Locate the cell with the specified text and output its [X, Y] center coordinate. 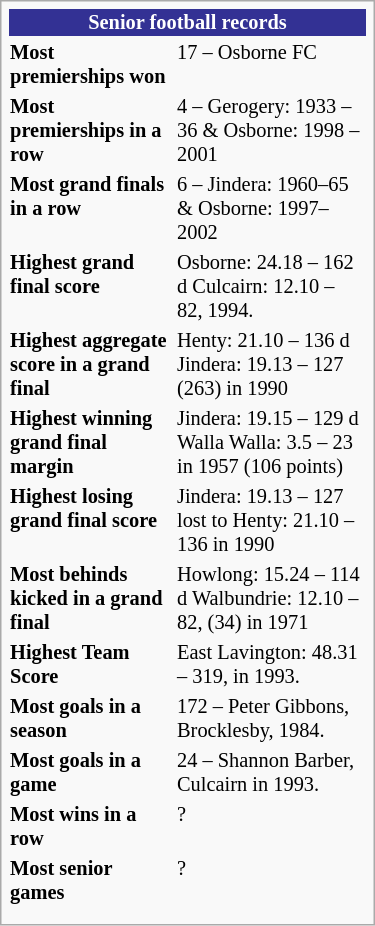
Most grand finals in a row [91, 208]
Most premierships won [91, 64]
Highest losing grand final score [91, 520]
4 – Gerogery: 1933 – 36 & Osborne: 1998 – 2001 [272, 130]
6 – Jindera: 1960–65 & Osborne: 1997–2002 [272, 208]
Most goals in a season [91, 718]
Most behinds kicked in a grand final [91, 598]
Osborne: 24.18 – 162 d Culcairn: 12.10 – 82, 1994. [272, 286]
Senior football records [188, 22]
Most wins in a row [91, 826]
East Lavington: 48.31 – 319, in 1993. [272, 664]
Highest grand final score [91, 286]
Jindera: 19.13 – 127 lost to Henty: 21.10 – 136 in 1990 [272, 520]
172 – Peter Gibbons, Brocklesby, 1984. [272, 718]
Highest Team Score [91, 664]
Howlong: 15.24 – 114 d Walbundrie: 12.10 – 82, (34) in 1971 [272, 598]
Highest aggregate score in a grand final [91, 364]
Most premierships in a row [91, 130]
Highest winning grand final margin [91, 442]
Jindera: 19.15 – 129 d Walla Walla: 3.5 – 23 in 1957 (106 points) [272, 442]
Most goals in a game [91, 772]
Henty: 21.10 – 136 d Jindera: 19.13 – 127 (263) in 1990 [272, 364]
17 – Osborne FC [272, 64]
24 – Shannon Barber, Culcairn in 1993. [272, 772]
Most senior games [91, 880]
